Extract the [x, y] coordinate from the center of the cell holding the provided text.  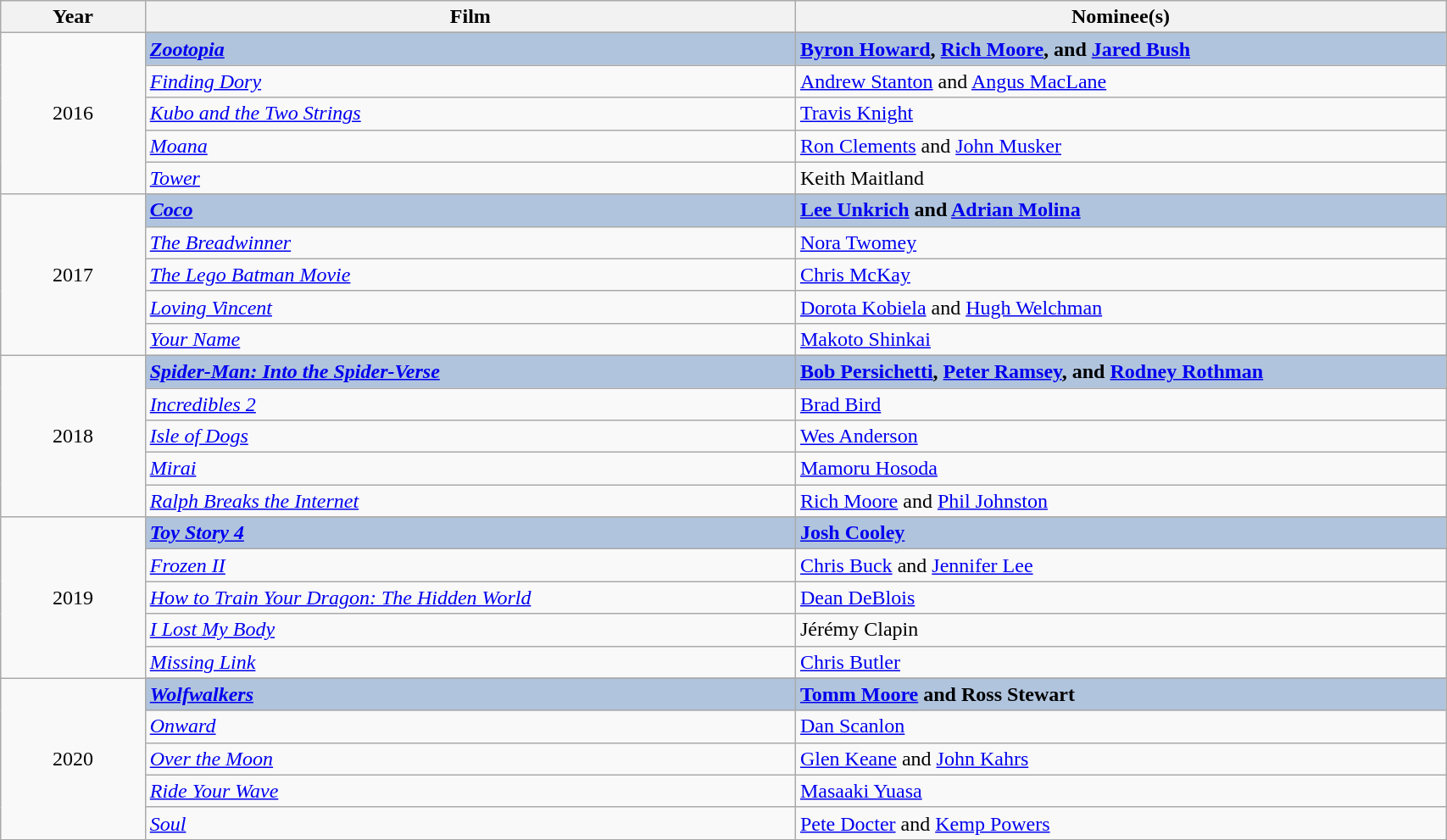
Ron Clements and John Musker [1121, 146]
Mamoru Hosoda [1121, 469]
Wolfwalkers [470, 694]
Mirai [470, 469]
Bob Persichetti, Peter Ramsey, and Rodney Rothman [1121, 371]
Toy Story 4 [470, 533]
Travis Knight [1121, 114]
Lee Unkrich and Adrian Molina [1121, 210]
2017 [73, 275]
I Lost My Body [470, 630]
Chris Butler [1121, 662]
Year [73, 17]
Tower [470, 178]
Jérémy Clapin [1121, 630]
Andrew Stanton and Angus MacLane [1121, 81]
Film [470, 17]
Moana [470, 146]
Dean DeBlois [1121, 598]
Coco [470, 210]
2016 [73, 114]
Byron Howard, Rich Moore, and Jared Bush [1121, 49]
The Breadwinner [470, 242]
Glen Keane and John Kahrs [1121, 759]
How to Train Your Dragon: The Hidden World [470, 598]
Brad Bird [1121, 404]
Nora Twomey [1121, 242]
Over the Moon [470, 759]
Onward [470, 726]
Your Name [470, 339]
Keith Maitland [1121, 178]
Wes Anderson [1121, 437]
Josh Cooley [1121, 533]
Rich Moore and Phil Johnston [1121, 501]
Zootopia [470, 49]
Chris Buck and Jennifer Lee [1121, 565]
Chris McKay [1121, 275]
2018 [73, 436]
Nominee(s) [1121, 17]
Ralph Breaks the Internet [470, 501]
The Lego Batman Movie [470, 275]
Missing Link [470, 662]
Makoto Shinkai [1121, 339]
2020 [73, 759]
Dan Scanlon [1121, 726]
Soul [470, 823]
Kubo and the Two Strings [470, 114]
Isle of Dogs [470, 437]
Loving Vincent [470, 307]
2019 [73, 598]
Spider-Man: Into the Spider-Verse [470, 371]
Tomm Moore and Ross Stewart [1121, 694]
Pete Docter and Kemp Powers [1121, 823]
Dorota Kobiela and Hugh Welchman [1121, 307]
Frozen II [470, 565]
Incredibles 2 [470, 404]
Masaaki Yuasa [1121, 791]
Finding Dory [470, 81]
Ride Your Wave [470, 791]
